From the cell containing the given text, extract its center point as (X, Y) coordinate. 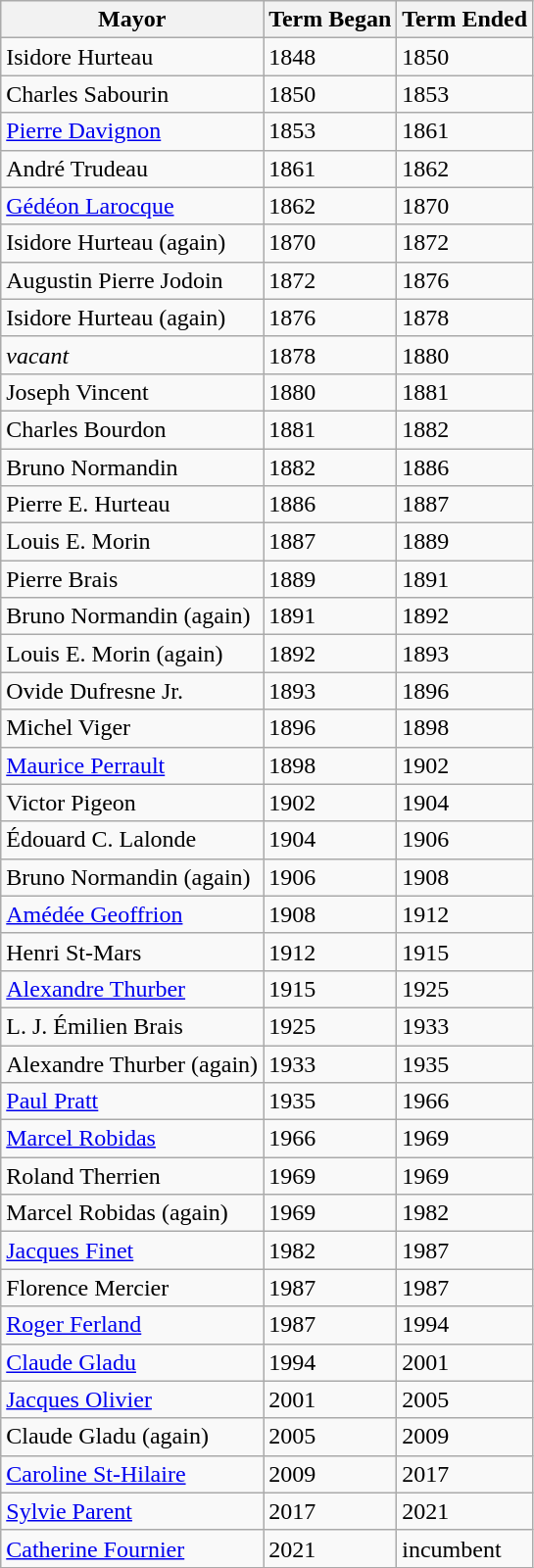
Marcel Robidas (again) (132, 1213)
Claude Gladu (again) (132, 1437)
Ovide Dufresne Jr. (132, 691)
Alexandre Thurber (again) (132, 1063)
Term Began (330, 20)
Victor Pigeon (132, 803)
Augustin Pierre Jodoin (132, 280)
Mayor (132, 20)
Charles Sabourin (132, 94)
Édouard C. Lalonde (132, 840)
Jacques Olivier (132, 1399)
Gédéon Larocque (132, 206)
Joseph Vincent (132, 392)
André Trudeau (132, 169)
Alexandre Thurber (132, 989)
Michel Viger (132, 728)
Henri St-Mars (132, 952)
1848 (330, 57)
Pierre E. Hurteau (132, 505)
Bruno Normandin (132, 467)
vacant (132, 355)
Roland Therrien (132, 1176)
Claude Gladu (132, 1362)
Amédée Geoffrion (132, 914)
Isidore Hurteau (132, 57)
L. J. Émilien Brais (132, 1026)
incumbent (464, 1548)
Sylvie Parent (132, 1511)
Catherine Fournier (132, 1548)
Caroline St-Hilaire (132, 1474)
Paul Pratt (132, 1102)
Roger Ferland (132, 1325)
Jacques Finet (132, 1250)
Louis E. Morin (again) (132, 654)
Marcel Robidas (132, 1139)
Maurice Perrault (132, 765)
Pierre Brais (132, 579)
Charles Bourdon (132, 429)
Florence Mercier (132, 1288)
Louis E. Morin (132, 542)
Term Ended (464, 20)
Pierre Davignon (132, 131)
